Return [X, Y] of the center of cell containing provided text 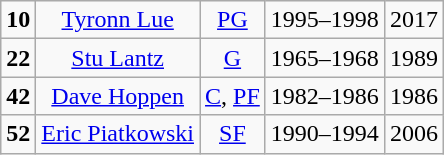
1995–1998 [324, 20]
42 [18, 96]
Stu Lantz [118, 58]
2006 [414, 134]
Dave Hoppen [118, 96]
1990–1994 [324, 134]
52 [18, 134]
Tyronn Lue [118, 20]
Eric Piatkowski [118, 134]
1965–1968 [324, 58]
10 [18, 20]
SF [233, 134]
C, PF [233, 96]
1989 [414, 58]
G [233, 58]
1982–1986 [324, 96]
22 [18, 58]
PG [233, 20]
1986 [414, 96]
2017 [414, 20]
